Output the (x, y) coordinate of the center of the cell containing the given text.  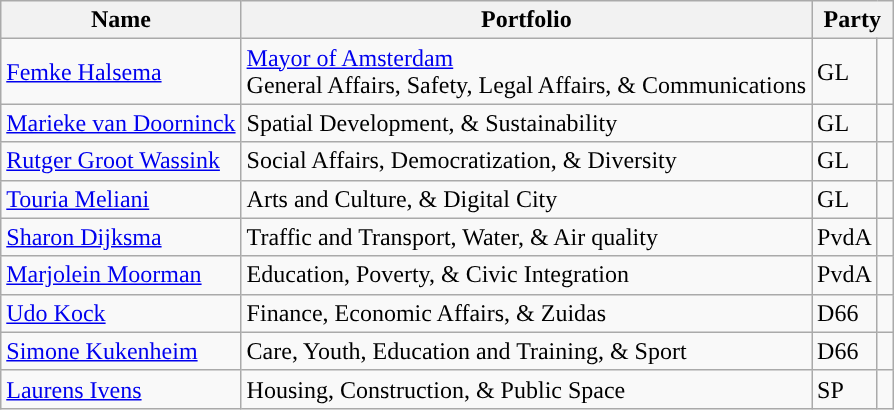
Housing, Construction, & Public Space (526, 389)
Traffic and Transport, Water, & Air quality (526, 237)
Simone Kukenheim (121, 351)
Education, Poverty, & Civic Integration (526, 275)
Marieke van Doorninck (121, 123)
SP (845, 389)
Arts and Culture, & Digital City (526, 199)
Social Affairs, Democratization, & Diversity (526, 161)
Marjolein Moorman (121, 275)
Party (852, 20)
Touria Meliani (121, 199)
Femke Halsema (121, 72)
Care, Youth, Education and Training, & Sport (526, 351)
Finance, Economic Affairs, & Zuidas (526, 313)
Laurens Ivens (121, 389)
Spatial Development, & Sustainability (526, 123)
Sharon Dijksma (121, 237)
Rutger Groot Wassink (121, 161)
Name (121, 20)
Portfolio (526, 20)
Mayor of AmsterdamGeneral Affairs, Safety, Legal Affairs, & Communications (526, 72)
Udo Kock (121, 313)
